From the cell containing the given text, extract its center point as [x, y] coordinate. 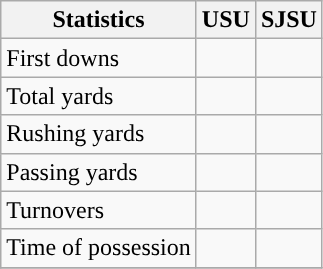
SJSU [288, 20]
USU [226, 20]
Rushing yards [99, 134]
Total yards [99, 96]
Turnovers [99, 210]
First downs [99, 58]
Statistics [99, 20]
Passing yards [99, 172]
Time of possession [99, 248]
